Output the (x, y) coordinate of the center of the cell containing the given text.  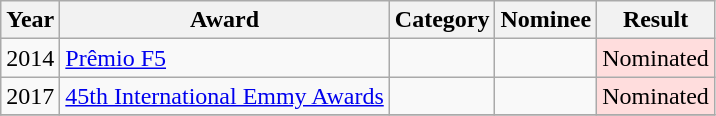
2017 (30, 96)
Award (224, 20)
Prêmio F5 (224, 58)
Year (30, 20)
2014 (30, 58)
Category (442, 20)
45th International Emmy Awards (224, 96)
Nominee (546, 20)
Result (656, 20)
